Search for the cell housing the specified text and yield its [X, Y] center coordinate. 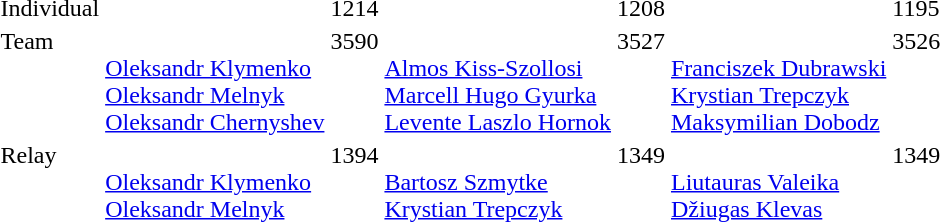
3590 [354, 82]
Oleksandr KlymenkoOleksandr MelnykOleksandr Chernyshev [215, 82]
Franciszek DubrawskiKrystian TrepczykMaksymilian Dobodz [779, 82]
Almos Kiss-SzollosiMarcell Hugo GyurkaLevente Laszlo Hornok [498, 82]
3527 [642, 82]
